Locate the cell with the specified text and output its (x, y) center coordinate. 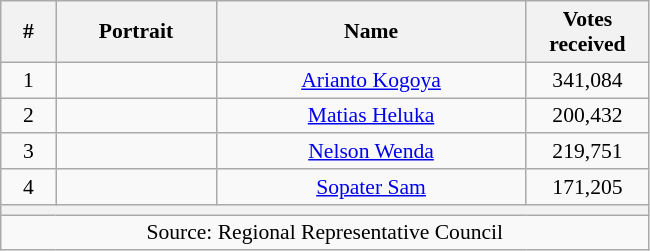
1 (28, 80)
200,432 (588, 116)
Matias Heluka (371, 116)
Nelson Wenda (371, 152)
4 (28, 187)
# (28, 32)
219,751 (588, 152)
Name (371, 32)
Sopater Sam (371, 187)
Source: Regional Representative Council (325, 233)
3 (28, 152)
Arianto Kogoya (371, 80)
171,205 (588, 187)
341,084 (588, 80)
Portrait (136, 32)
2 (28, 116)
Votes received (588, 32)
